Capture the cell that displays the provided text and extract its (x, y) central coordinate. 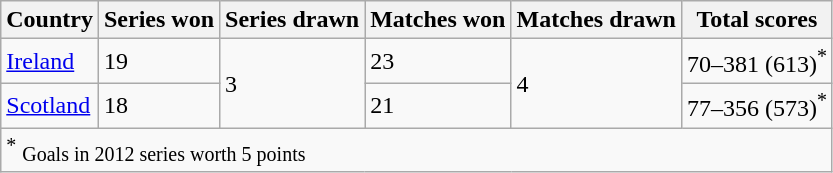
4 (596, 84)
Matches drawn (596, 20)
18 (158, 106)
* Goals in 2012 series worth 5 points (417, 150)
Country (50, 20)
70–381 (613)* (756, 62)
Matches won (438, 20)
Series drawn (292, 20)
19 (158, 62)
77–356 (573)* (756, 106)
Series won (158, 20)
Scotland (50, 106)
Total scores (756, 20)
23 (438, 62)
21 (438, 106)
3 (292, 84)
Ireland (50, 62)
